Detect which cell encompasses the target text, then output its (X, Y) center coordinate. 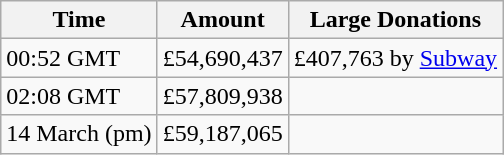
£54,690,437 (222, 58)
£57,809,938 (222, 96)
Amount (222, 20)
02:08 GMT (79, 96)
£407,763 by Subway (395, 58)
14 March (pm) (79, 134)
00:52 GMT (79, 58)
£59,187,065 (222, 134)
Time (79, 20)
Large Donations (395, 20)
